Locate the cell with the specified text and output its [x, y] center coordinate. 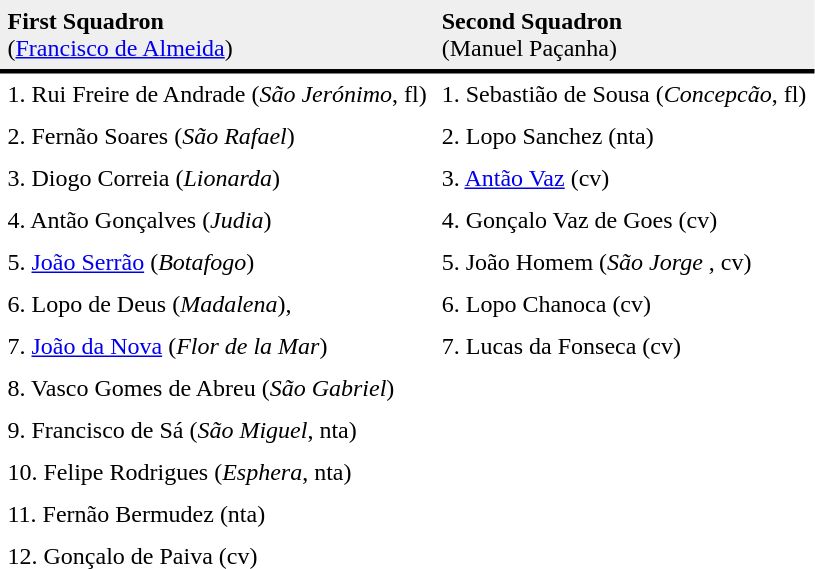
6. Lopo Chanoca (cv) [624, 305]
11. Fernão Bermudez (nta) [217, 515]
8. Vasco Gomes de Abreu (São Gabriel) [217, 389]
1. Rui Freire de Andrade (São Jerónimo, fl) [217, 93]
1. Sebastião de Sousa (Concepcão, fl) [624, 93]
4. Antão Gonçalves (Judia) [217, 221]
5. João Homem (São Jorge , cv) [624, 263]
Second Squadron (Manuel Paçanha) [624, 36]
10. Felipe Rodrigues (Esphera, nta) [217, 473]
9. Francisco de Sá (São Miguel, nta) [217, 431]
7. João da Nova (Flor de la Mar) [217, 347]
4. Gonçalo Vaz de Goes (cv) [624, 221]
7. Lucas da Fonseca (cv) [624, 347]
First Squadron (Francisco de Almeida) [217, 36]
2. Lopo Sanchez (nta) [624, 137]
3. Diogo Correia (Lionarda) [217, 179]
3. Antão Vaz (cv) [624, 179]
2. Fernão Soares (São Rafael) [217, 137]
6. Lopo de Deus (Madalena), [217, 305]
5. João Serrão (Botafogo) [217, 263]
